Identify which cell holds the provided text, then report its [x, y] central coordinate. 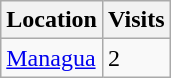
Visits [136, 20]
2 [136, 58]
Managua [52, 58]
Location [52, 20]
